Pinpoint the cell where the given text exists, returning its (x, y) midpoint coordinate. 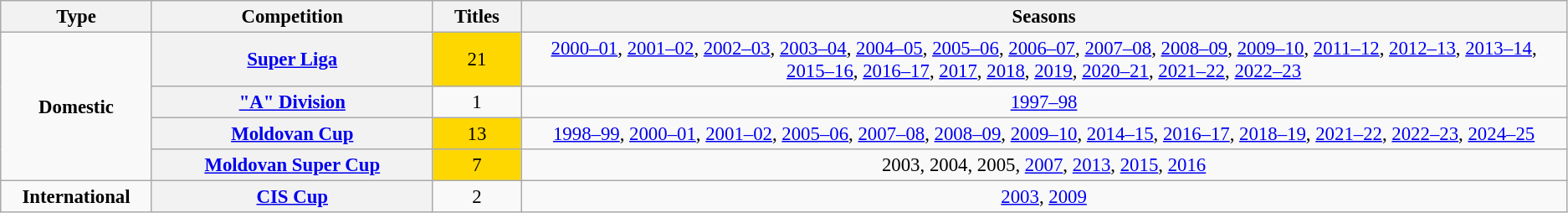
21 (477, 60)
Seasons (1044, 17)
International (76, 197)
Competition (292, 17)
7 (477, 165)
2 (477, 197)
2003, 2009 (1044, 197)
Moldovan Super Cup (292, 165)
1998–99, 2000–01, 2001–02, 2005–06, 2007–08, 2008–09, 2009–10, 2014–15, 2016–17, 2018–19, 2021–22, 2022–23, 2024–25 (1044, 134)
1997–98 (1044, 102)
Moldovan Cup (292, 134)
Titles (477, 17)
Type (76, 17)
13 (477, 134)
CIS Cup (292, 197)
"A" Division (292, 102)
Super Liga (292, 60)
2003, 2004, 2005, 2007, 2013, 2015, 2016 (1044, 165)
1 (477, 102)
Domestic (76, 107)
